Locate the cell with the specified text and output its (X, Y) center coordinate. 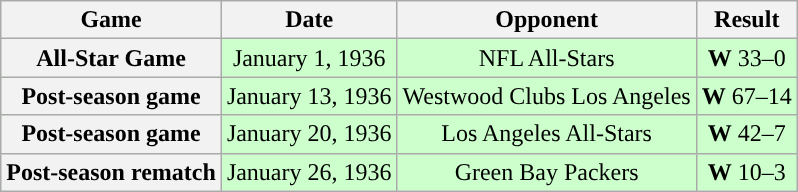
Opponent (546, 20)
Post-season rematch (112, 172)
January 26, 1936 (309, 172)
All-Star Game (112, 58)
January 13, 1936 (309, 96)
W 42–7 (746, 134)
NFL All-Stars (546, 58)
W 67–14 (746, 96)
Game (112, 20)
W 33–0 (746, 58)
Date (309, 20)
W 10–3 (746, 172)
January 20, 1936 (309, 134)
Green Bay Packers (546, 172)
January 1, 1936 (309, 58)
Los Angeles All-Stars (546, 134)
Westwood Clubs Los Angeles (546, 96)
Result (746, 20)
